Return the [x, y] coordinate for the center point of the cell that contains the specified text.  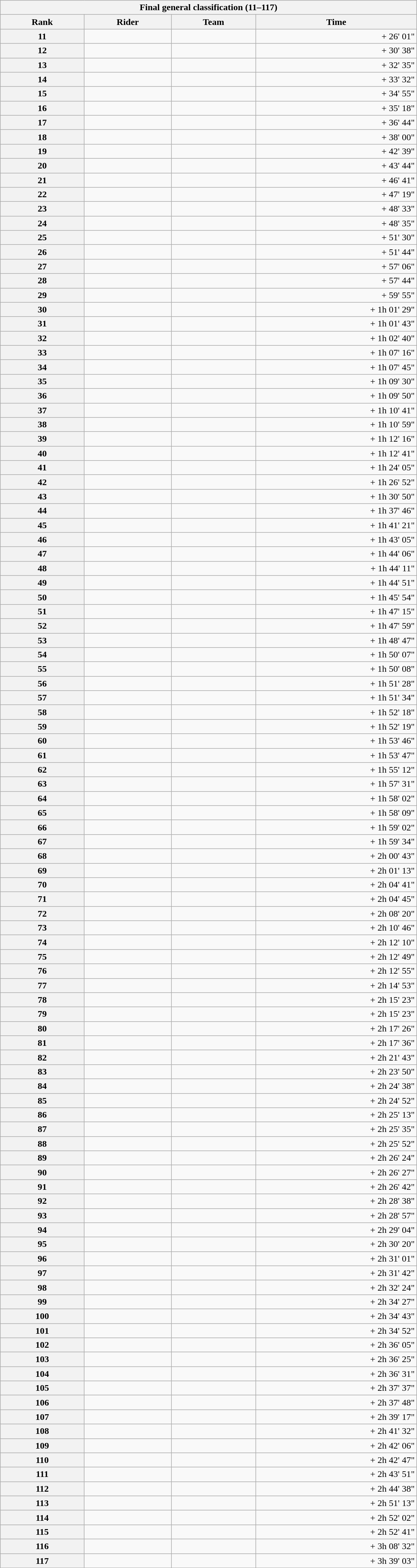
20 [42, 165]
+ 1h 55' 12" [336, 770]
+ 33' 32" [336, 79]
+ 2h 30' 20" [336, 1244]
70 [42, 885]
57 [42, 698]
117 [42, 1561]
+ 2h 37' 37" [336, 1388]
39 [42, 439]
+ 2h 44' 38" [336, 1489]
75 [42, 957]
+ 1h 53' 47" [336, 755]
116 [42, 1546]
+ 30' 38" [336, 51]
69 [42, 870]
+ 1h 53' 46" [336, 741]
+ 1h 44' 06" [336, 554]
32 [42, 338]
+ 51' 44" [336, 252]
+ 2h 26' 42" [336, 1187]
26 [42, 252]
49 [42, 583]
34 [42, 367]
+ 47' 19" [336, 195]
15 [42, 94]
+ 1h 44' 11" [336, 568]
95 [42, 1244]
+ 38' 00" [336, 137]
+ 42' 39" [336, 151]
18 [42, 137]
25 [42, 238]
105 [42, 1388]
65 [42, 813]
77 [42, 985]
+ 35' 18" [336, 108]
+ 1h 09' 50" [336, 396]
50 [42, 597]
31 [42, 324]
63 [42, 784]
+ 1h 01' 43" [336, 324]
88 [42, 1144]
85 [42, 1101]
94 [42, 1230]
+ 2h 12' 49" [336, 957]
82 [42, 1057]
+ 1h 58' 09" [336, 813]
+ 2h 26' 27" [336, 1172]
40 [42, 453]
+ 1h 26' 52" [336, 482]
81 [42, 1043]
103 [42, 1359]
+ 1h 01' 29" [336, 309]
64 [42, 798]
43 [42, 496]
101 [42, 1330]
89 [42, 1158]
97 [42, 1273]
58 [42, 712]
+ 2h 04' 41" [336, 885]
61 [42, 755]
+ 2h 52' 41" [336, 1532]
+ 2h 34' 27" [336, 1302]
83 [42, 1072]
108 [42, 1431]
+ 57' 44" [336, 281]
52 [42, 626]
+ 1h 47' 15" [336, 611]
+ 2h 43' 51" [336, 1474]
42 [42, 482]
+ 1h 41' 21" [336, 525]
+ 2h 52' 02" [336, 1517]
+ 26' 01" [336, 36]
+ 1h 57' 31" [336, 784]
+ 2h 01' 13" [336, 870]
+ 2h 36' 05" [336, 1345]
24 [42, 223]
+ 1h 51' 28" [336, 683]
41 [42, 468]
+ 2h 31' 42" [336, 1273]
Final general classification (11–117) [208, 8]
+ 3h 08' 32" [336, 1546]
46 [42, 540]
+ 1h 50' 07" [336, 655]
+ 2h 42' 06" [336, 1446]
+ 1h 37' 46" [336, 511]
+ 2h 24' 38" [336, 1086]
17 [42, 122]
+ 1h 58' 02" [336, 798]
78 [42, 1000]
35 [42, 381]
53 [42, 640]
92 [42, 1201]
+ 34' 55" [336, 94]
93 [42, 1215]
Team [214, 22]
+ 2h 24' 52" [336, 1101]
54 [42, 655]
87 [42, 1129]
12 [42, 51]
+ 1h 12' 16" [336, 439]
+ 1h 43' 05" [336, 540]
+ 48' 33" [336, 209]
Rank [42, 22]
68 [42, 856]
+ 1h 30' 50" [336, 496]
37 [42, 410]
13 [42, 65]
48 [42, 568]
113 [42, 1503]
+ 46' 41" [336, 180]
100 [42, 1316]
44 [42, 511]
+ 2h 17' 26" [336, 1028]
79 [42, 1014]
114 [42, 1517]
+ 36' 44" [336, 122]
+ 2h 25' 52" [336, 1144]
+ 2h 31' 01" [336, 1259]
+ 2h 25' 13" [336, 1115]
80 [42, 1028]
+ 2h 51' 13" [336, 1503]
+ 1h 07' 45" [336, 367]
112 [42, 1489]
98 [42, 1287]
22 [42, 195]
+ 1h 59' 34" [336, 841]
+ 1h 07' 16" [336, 353]
+ 32' 35" [336, 65]
+ 2h 36' 31" [336, 1374]
+ 2h 42' 47" [336, 1460]
102 [42, 1345]
55 [42, 669]
71 [42, 899]
28 [42, 281]
+ 2h 08' 20" [336, 914]
+ 2h 12' 10" [336, 942]
+ 1h 45' 54" [336, 597]
+ 51' 30" [336, 238]
86 [42, 1115]
107 [42, 1417]
23 [42, 209]
+ 1h 59' 02" [336, 827]
67 [42, 841]
+ 2h 17' 36" [336, 1043]
45 [42, 525]
+ 2h 26' 24" [336, 1158]
109 [42, 1446]
111 [42, 1474]
11 [42, 36]
+ 2h 37' 48" [336, 1403]
27 [42, 266]
+ 1h 52' 19" [336, 727]
+ 48' 35" [336, 223]
96 [42, 1259]
47 [42, 554]
36 [42, 396]
62 [42, 770]
+ 2h 00' 43" [336, 856]
+ 1h 10' 59" [336, 425]
14 [42, 79]
21 [42, 180]
74 [42, 942]
+ 2h 39' 17" [336, 1417]
59 [42, 727]
73 [42, 928]
+ 2h 34' 43" [336, 1316]
+ 1h 24' 05" [336, 468]
104 [42, 1374]
+ 59' 55" [336, 295]
+ 1h 48' 47" [336, 640]
+ 57' 06" [336, 266]
+ 1h 10' 41" [336, 410]
+ 1h 02' 40" [336, 338]
+ 1h 47' 59" [336, 626]
Time [336, 22]
56 [42, 683]
+ 1h 44' 51" [336, 583]
99 [42, 1302]
+ 3h 39' 03" [336, 1561]
38 [42, 425]
19 [42, 151]
+ 2h 12' 55" [336, 971]
106 [42, 1403]
+ 43' 44" [336, 165]
+ 2h 32' 24" [336, 1287]
51 [42, 611]
+ 2h 10' 46" [336, 928]
60 [42, 741]
+ 2h 36' 25" [336, 1359]
+ 1h 52' 18" [336, 712]
72 [42, 914]
+ 2h 04' 45" [336, 899]
+ 1h 50' 08" [336, 669]
90 [42, 1172]
76 [42, 971]
+ 2h 23' 50" [336, 1072]
+ 1h 51' 34" [336, 698]
84 [42, 1086]
66 [42, 827]
+ 2h 34' 52" [336, 1330]
91 [42, 1187]
+ 2h 14' 53" [336, 985]
+ 2h 21' 43" [336, 1057]
+ 1h 12' 41" [336, 453]
Rider [128, 22]
+ 1h 09' 30" [336, 381]
+ 2h 29' 04" [336, 1230]
+ 2h 28' 38" [336, 1201]
+ 2h 25' 35" [336, 1129]
30 [42, 309]
110 [42, 1460]
+ 2h 28' 57" [336, 1215]
29 [42, 295]
16 [42, 108]
33 [42, 353]
+ 2h 41' 32" [336, 1431]
115 [42, 1532]
